Search for the cell housing the specified text and yield its [x, y] center coordinate. 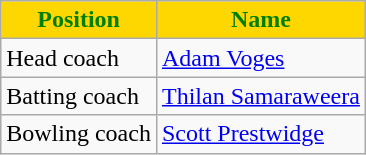
Batting coach [79, 96]
Adam Voges [260, 58]
Bowling coach [79, 134]
Position [79, 20]
Name [260, 20]
Head coach [79, 58]
Thilan Samaraweera [260, 96]
Scott Prestwidge [260, 134]
